From the cell containing the given text, extract its center point as (X, Y) coordinate. 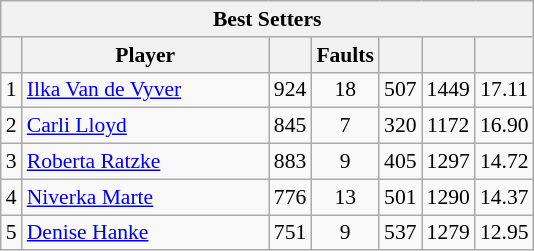
12.95 (504, 233)
16.90 (504, 126)
507 (400, 90)
Carli Lloyd (146, 126)
Niverka Marte (146, 197)
845 (290, 126)
405 (400, 162)
537 (400, 233)
Roberta Ratzke (146, 162)
320 (400, 126)
1 (12, 90)
18 (345, 90)
Best Setters (268, 19)
17.11 (504, 90)
14.37 (504, 197)
751 (290, 233)
1297 (448, 162)
4 (12, 197)
883 (290, 162)
924 (290, 90)
1449 (448, 90)
2 (12, 126)
776 (290, 197)
13 (345, 197)
5 (12, 233)
1279 (448, 233)
3 (12, 162)
Denise Hanke (146, 233)
501 (400, 197)
7 (345, 126)
1172 (448, 126)
Ilka Van de Vyver (146, 90)
14.72 (504, 162)
Player (146, 55)
1290 (448, 197)
Faults (345, 55)
